For the text-containing cell, return its midpoint in [X, Y] coordinate format. 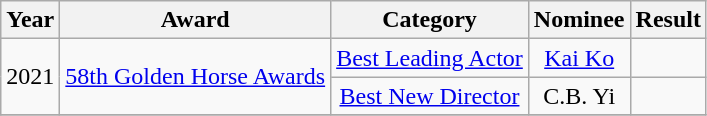
Result [668, 20]
Award [196, 20]
Best Leading Actor [430, 58]
Kai Ko [579, 58]
2021 [30, 77]
C.B. Yi [579, 96]
Year [30, 20]
58th Golden Horse Awards [196, 77]
Nominee [579, 20]
Category [430, 20]
Best New Director [430, 96]
